Scan for the cell matching the given text and deliver its [x, y] coordinate at center. 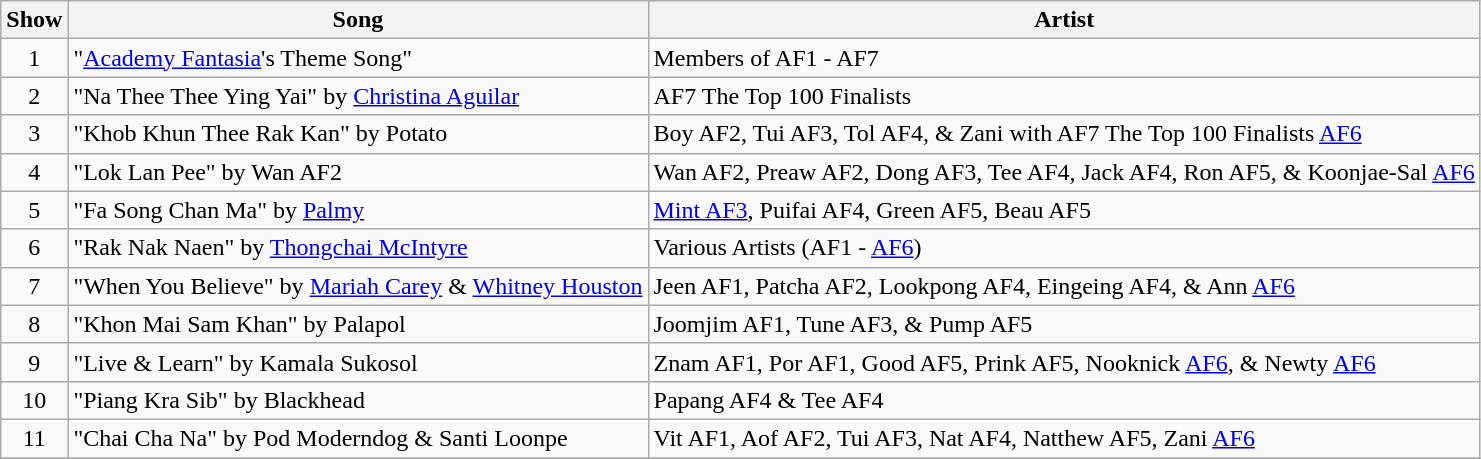
Jeen AF1, Patcha AF2, Lookpong AF4, Eingeing AF4, & Ann AF6 [1064, 286]
"Chai Cha Na" by Pod Moderndog & Santi Loonpe [358, 438]
10 [34, 400]
"When You Believe" by Mariah Carey & Whitney Houston [358, 286]
Artist [1064, 20]
Wan AF2, Preaw AF2, Dong AF3, Tee AF4, Jack AF4, Ron AF5, & Koonjae-Sal AF6 [1064, 172]
"Fa Song Chan Ma" by Palmy [358, 210]
Show [34, 20]
"Piang Kra Sib" by Blackhead [358, 400]
8 [34, 324]
4 [34, 172]
6 [34, 248]
11 [34, 438]
"Live & Learn" by Kamala Sukosol [358, 362]
"Na Thee Thee Ying Yai" by Christina Aguilar [358, 96]
AF7 The Top 100 Finalists [1064, 96]
"Academy Fantasia's Theme Song" [358, 58]
3 [34, 134]
5 [34, 210]
Various Artists (AF1 - AF6) [1064, 248]
"Rak Nak Naen" by Thongchai McIntyre [358, 248]
Mint AF3, Puifai AF4, Green AF5, Beau AF5 [1064, 210]
Members of AF1 - AF7 [1064, 58]
"Lok Lan Pee" by Wan AF2 [358, 172]
Joomjim AF1, Tune AF3, & Pump AF5 [1064, 324]
"Khon Mai Sam Khan" by Palapol [358, 324]
1 [34, 58]
2 [34, 96]
7 [34, 286]
Papang AF4 & Tee AF4 [1064, 400]
Boy AF2, Tui AF3, Tol AF4, & Zani with AF7 The Top 100 Finalists AF6 [1064, 134]
Song [358, 20]
Vit AF1, Aof AF2, Tui AF3, Nat AF4, Natthew AF5, Zani AF6 [1064, 438]
Znam AF1, Por AF1, Good AF5, Prink AF5, Nooknick AF6, & Newty AF6 [1064, 362]
"Khob Khun Thee Rak Kan" by Potato [358, 134]
9 [34, 362]
